Identify which cell holds the provided text, then report its [x, y] central coordinate. 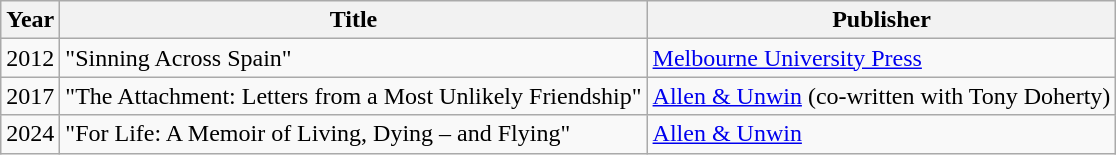
Publisher [882, 20]
Title [354, 20]
Melbourne University Press [882, 58]
Allen & Unwin [882, 134]
2017 [30, 96]
2012 [30, 58]
"Sinning Across Spain" [354, 58]
"The Attachment: Letters from a Most Unlikely Friendship" [354, 96]
2024 [30, 134]
Allen & Unwin (co-written with Tony Doherty) [882, 96]
Year [30, 20]
"For Life: A Memoir of Living, Dying – and Flying" [354, 134]
